Identify which cell holds the provided text, then report its [X, Y] central coordinate. 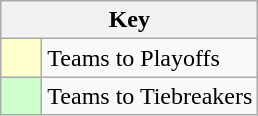
Key [130, 20]
Teams to Tiebreakers [150, 96]
Teams to Playoffs [150, 58]
